Scan for the cell matching the given text and deliver its [x, y] coordinate at center. 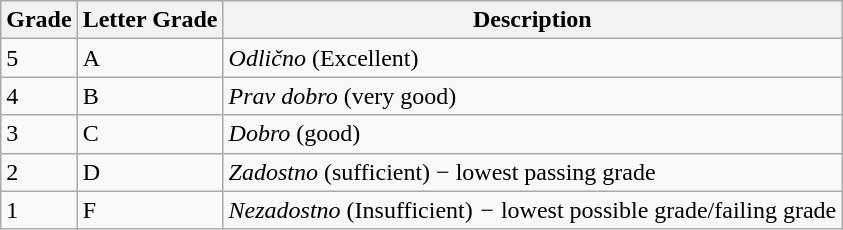
C [150, 134]
5 [39, 58]
4 [39, 96]
F [150, 210]
Grade [39, 20]
Description [532, 20]
Nezadostno (Insufficient) − lowest possible grade/failing grade [532, 210]
1 [39, 210]
Prav dobro (very good) [532, 96]
Letter Grade [150, 20]
Odlično (Excellent) [532, 58]
Dobro (good) [532, 134]
B [150, 96]
Zadostno (sufficient) − lowest passing grade [532, 172]
3 [39, 134]
A [150, 58]
D [150, 172]
2 [39, 172]
